From the cell containing the given text, extract its center point as (X, Y) coordinate. 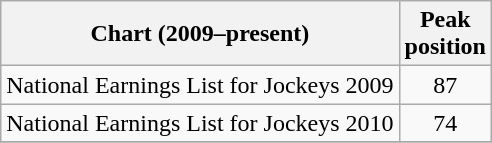
Peakposition (445, 34)
National Earnings List for Jockeys 2009 (200, 85)
87 (445, 85)
National Earnings List for Jockeys 2010 (200, 123)
74 (445, 123)
Chart (2009–present) (200, 34)
